Determine the (X, Y) coordinate at the center of the cell enclosing the given text.  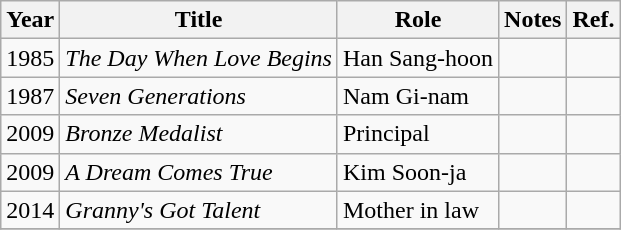
The Day When Love Begins (199, 58)
1987 (30, 96)
Han Sang-hoon (418, 58)
Bronze Medalist (199, 134)
Seven Generations (199, 96)
2014 (30, 210)
Ref. (594, 20)
Notes (533, 20)
Role (418, 20)
Title (199, 20)
Principal (418, 134)
Kim Soon-ja (418, 172)
Mother in law (418, 210)
Granny's Got Talent (199, 210)
Year (30, 20)
A Dream Comes True (199, 172)
1985 (30, 58)
Nam Gi-nam (418, 96)
